Locate the cell with the specified text and output its (x, y) center coordinate. 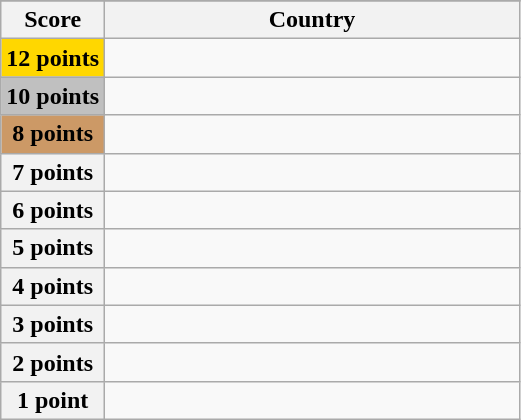
6 points (53, 210)
Score (53, 20)
12 points (53, 58)
10 points (53, 96)
5 points (53, 248)
Country (312, 20)
4 points (53, 286)
8 points (53, 134)
7 points (53, 172)
3 points (53, 324)
2 points (53, 362)
1 point (53, 400)
